Determine the (X, Y) coordinate at the center of the cell enclosing the given text.  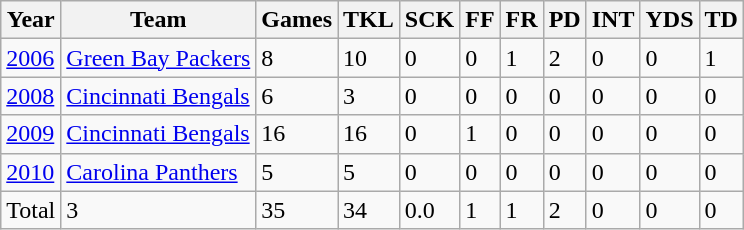
6 (297, 96)
Carolina Panthers (158, 172)
PD (564, 20)
TKL (369, 20)
YDS (670, 20)
Total (31, 210)
Year (31, 20)
FF (480, 20)
2009 (31, 134)
Games (297, 20)
35 (297, 210)
34 (369, 210)
TD (721, 20)
FR (522, 20)
2010 (31, 172)
INT (613, 20)
10 (369, 58)
SCK (429, 20)
Green Bay Packers (158, 58)
2008 (31, 96)
0.0 (429, 210)
2006 (31, 58)
8 (297, 58)
Team (158, 20)
